From the cell containing the given text, extract its center point as [X, Y] coordinate. 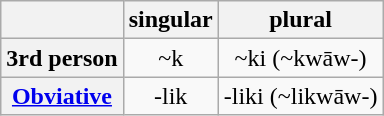
-lik [170, 96]
Obviative [62, 96]
-liki (~likwāw-) [300, 96]
singular [170, 20]
plural [300, 20]
~ki (~kwāw-) [300, 58]
~k [170, 58]
3rd person [62, 58]
